Extract the [x, y] coordinate from the center of the cell holding the provided text.  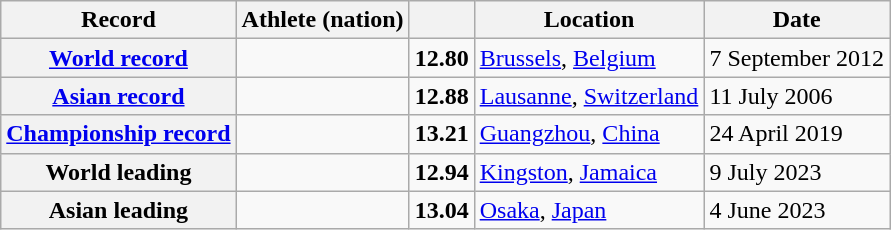
4 June 2023 [797, 210]
24 April 2019 [797, 134]
13.04 [442, 210]
9 July 2023 [797, 172]
12.88 [442, 96]
Location [589, 20]
World record [118, 58]
Championship record [118, 134]
11 July 2006 [797, 96]
7 September 2012 [797, 58]
Asian record [118, 96]
Record [118, 20]
Athlete (nation) [322, 20]
12.80 [442, 58]
Asian leading [118, 210]
12.94 [442, 172]
Kingston, Jamaica [589, 172]
Date [797, 20]
Lausanne, Switzerland [589, 96]
13.21 [442, 134]
World leading [118, 172]
Osaka, Japan [589, 210]
Brussels, Belgium [589, 58]
Guangzhou, China [589, 134]
